Output the (X, Y) coordinate of the center of the cell containing the given text.  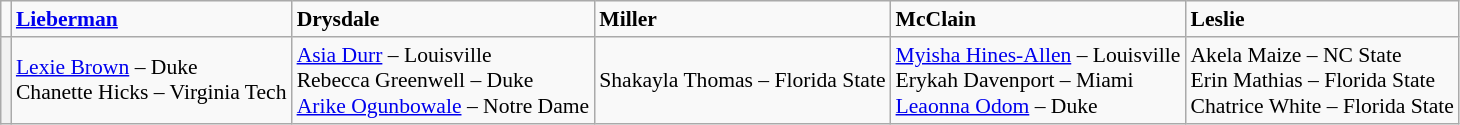
Myisha Hines-Allen – Louisville Erykah Davenport – Miami Leaonna Odom – Duke (1038, 80)
Shakayla Thomas – Florida State (742, 80)
McClain (1038, 19)
Drysdale (444, 19)
Asia Durr – Louisville Rebecca Greenwell – Duke Arike Ogunbowale – Notre Dame (444, 80)
Lieberman (152, 19)
Leslie (1322, 19)
Miller (742, 19)
Akela Maize – NC State Erin Mathias – Florida State Chatrice White – Florida State (1322, 80)
Lexie Brown – Duke Chanette Hicks – Virginia Tech (152, 80)
